Output the (x, y) coordinate of the center of the cell containing the given text.  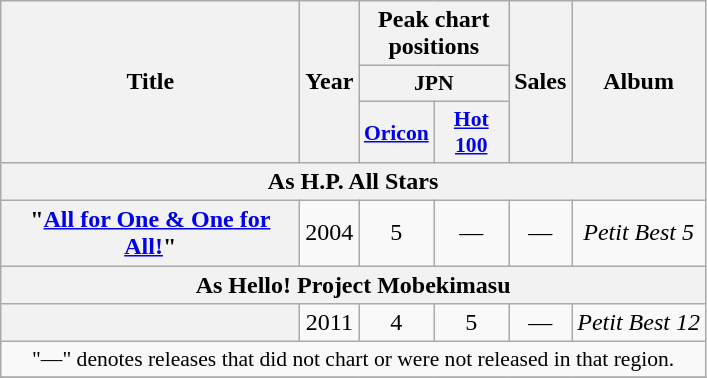
Hot 100 (472, 132)
Title (150, 82)
Oricon (396, 132)
"All for One & One for All!" (150, 234)
Sales (540, 82)
Petit Best 12 (639, 323)
Peak chart positions (434, 34)
2004 (330, 234)
2011 (330, 323)
As Hello! Project Mobekimasu (354, 285)
Petit Best 5 (639, 234)
Year (330, 82)
"—" denotes releases that did not chart or were not released in that region. (354, 360)
As H.P. All Stars (354, 182)
Album (639, 82)
4 (396, 323)
JPN (434, 84)
